Determine the (X, Y) coordinate at the center of the cell enclosing the given text.  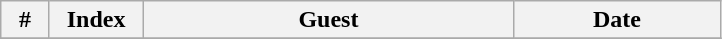
Index (96, 20)
# (26, 20)
Guest (328, 20)
Date (617, 20)
